Output the (x, y) coordinate of the center of the cell containing the given text.  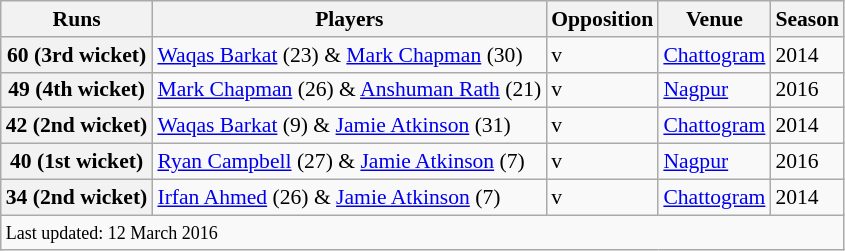
Runs (77, 19)
Season (807, 19)
Players (349, 19)
Waqas Barkat (23) & Mark Chapman (30) (349, 55)
40 (1st wicket) (77, 162)
Last updated: 12 March 2016 (422, 233)
34 (2nd wicket) (77, 197)
Venue (714, 19)
42 (2nd wicket) (77, 126)
60 (3rd wicket) (77, 55)
49 (4th wicket) (77, 90)
Irfan Ahmed (26) & Jamie Atkinson (7) (349, 197)
Waqas Barkat (9) & Jamie Atkinson (31) (349, 126)
Ryan Campbell (27) & Jamie Atkinson (7) (349, 162)
Mark Chapman (26) & Anshuman Rath (21) (349, 90)
Opposition (602, 19)
